Determine the [x, y] coordinate at the center of the cell enclosing the given text.  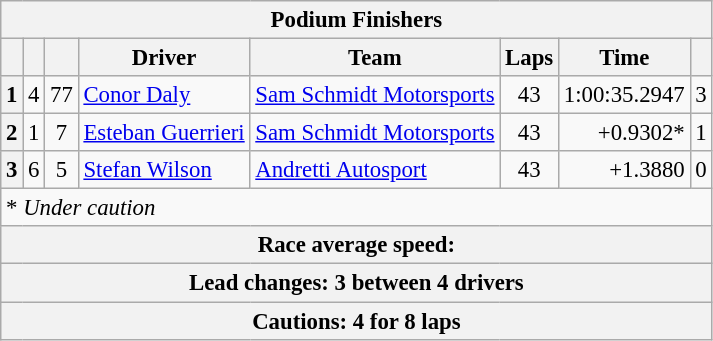
+0.9302* [624, 133]
Stefan Wilson [164, 170]
Conor Daly [164, 95]
1:00:35.2947 [624, 95]
Laps [530, 58]
2 [12, 133]
Andretti Autosport [375, 170]
* Under caution [356, 208]
Podium Finishers [356, 20]
4 [34, 95]
77 [62, 95]
Team [375, 58]
+1.3880 [624, 170]
0 [701, 170]
7 [62, 133]
6 [34, 170]
Race average speed: [356, 245]
Lead changes: 3 between 4 drivers [356, 283]
5 [62, 170]
Time [624, 58]
Cautions: 4 for 8 laps [356, 321]
Driver [164, 58]
Esteban Guerrieri [164, 133]
